Find where the given text appears and provide that cell's center as [x, y] coordinate. 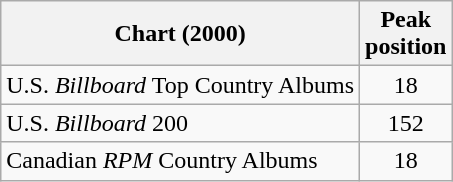
Peakposition [406, 34]
U.S. Billboard Top Country Albums [180, 85]
U.S. Billboard 200 [180, 123]
Chart (2000) [180, 34]
152 [406, 123]
Canadian RPM Country Albums [180, 161]
